Capture the cell that displays the provided text and extract its [x, y] central coordinate. 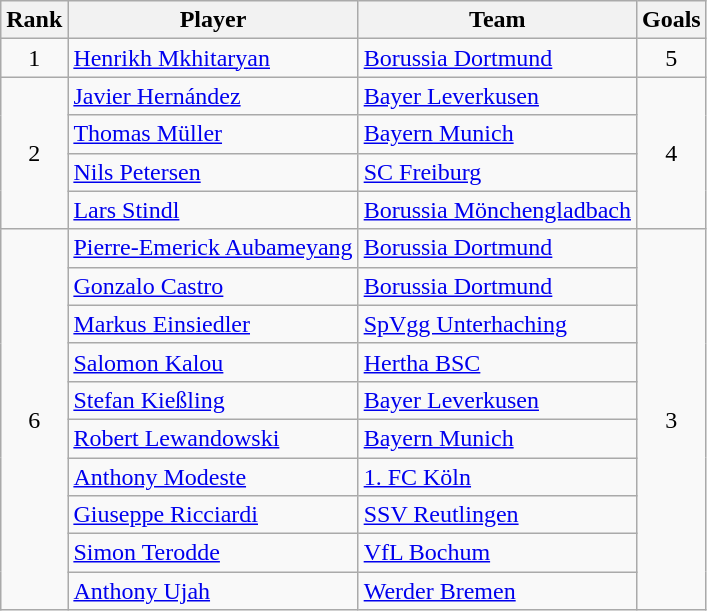
Nils Petersen [213, 172]
Stefan Kießling [213, 400]
Salomon Kalou [213, 362]
6 [34, 420]
Henrikh Mkhitaryan [213, 58]
Werder Bremen [497, 591]
3 [671, 420]
2 [34, 153]
Hertha BSC [497, 362]
Robert Lewandowski [213, 438]
SC Freiburg [497, 172]
Player [213, 20]
Thomas Müller [213, 134]
Javier Hernández [213, 96]
SSV Reutlingen [497, 515]
Markus Einsiedler [213, 324]
Goals [671, 20]
Lars Stindl [213, 210]
1. FC Köln [497, 477]
VfL Bochum [497, 553]
Borussia Mönchengladbach [497, 210]
1 [34, 58]
Pierre-Emerick Aubameyang [213, 248]
Rank [34, 20]
SpVgg Unterhaching [497, 324]
5 [671, 58]
Team [497, 20]
Giuseppe Ricciardi [213, 515]
Gonzalo Castro [213, 286]
4 [671, 153]
Simon Terodde [213, 553]
Anthony Modeste [213, 477]
Anthony Ujah [213, 591]
